Return the [x, y] coordinate for the center point of the cell that contains the specified text.  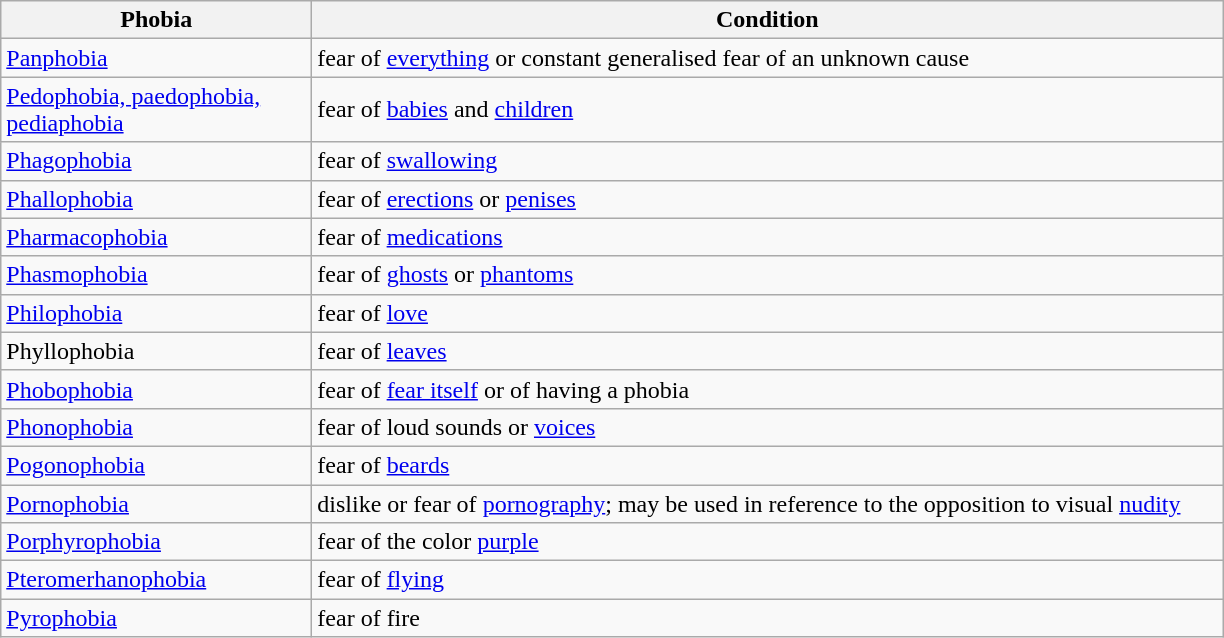
fear of everything or constant generalised fear of an unknown cause [768, 58]
Pteromerhanophobia [156, 580]
Philophobia [156, 313]
fear of love [768, 313]
Pornophobia [156, 503]
Phonophobia [156, 427]
fear of fear itself or of having a phobia [768, 389]
fear of swallowing [768, 161]
Condition [768, 20]
Phobia [156, 20]
fear of flying [768, 580]
fear of erections or penises [768, 199]
fear of fire [768, 618]
Phagophobia [156, 161]
fear of babies and children [768, 110]
fear of ghosts or phantoms [768, 275]
Pogonophobia [156, 465]
dislike or fear of pornography; may be used in reference to the opposition to visual nudity [768, 503]
Pyrophobia [156, 618]
Porphyrophobia [156, 542]
fear of medications [768, 237]
Panphobia [156, 58]
fear of loud sounds or voices [768, 427]
Phobophobia [156, 389]
Pharmacophobia [156, 237]
fear of the color purple [768, 542]
Pedophobia, paedophobia, pediaphobia [156, 110]
fear of beards [768, 465]
Phyllophobia [156, 351]
Phallophobia [156, 199]
fear of leaves [768, 351]
Phasmophobia [156, 275]
